Pinpoint the cell where the given text exists, returning its [X, Y] midpoint coordinate. 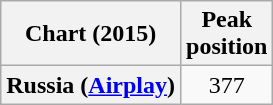
377 [227, 85]
Chart (2015) [91, 34]
Russia (Airplay) [91, 85]
Peakposition [227, 34]
